From the cell containing the given text, extract its center point as [x, y] coordinate. 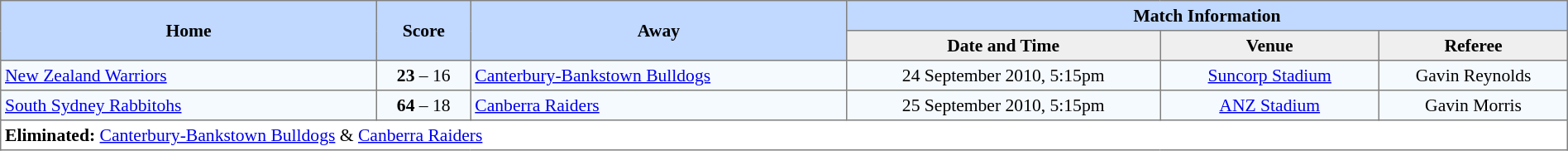
Canberra Raiders [658, 105]
24 September 2010, 5:15pm [1004, 75]
Match Information [1207, 16]
64 – 18 [423, 105]
New Zealand Warriors [189, 75]
Venue [1270, 46]
Gavin Reynolds [1474, 75]
Canterbury-Bankstown Bulldogs [658, 75]
ANZ Stadium [1270, 105]
Score [423, 31]
Referee [1474, 46]
23 – 16 [423, 75]
Suncorp Stadium [1270, 75]
Eliminated: Canterbury-Bankstown Bulldogs & Canberra Raiders [784, 135]
Away [658, 31]
Gavin Morris [1474, 105]
25 September 2010, 5:15pm [1004, 105]
Home [189, 31]
Date and Time [1004, 46]
South Sydney Rabbitohs [189, 105]
